Find where the given text appears and provide that cell's center as [X, Y] coordinate. 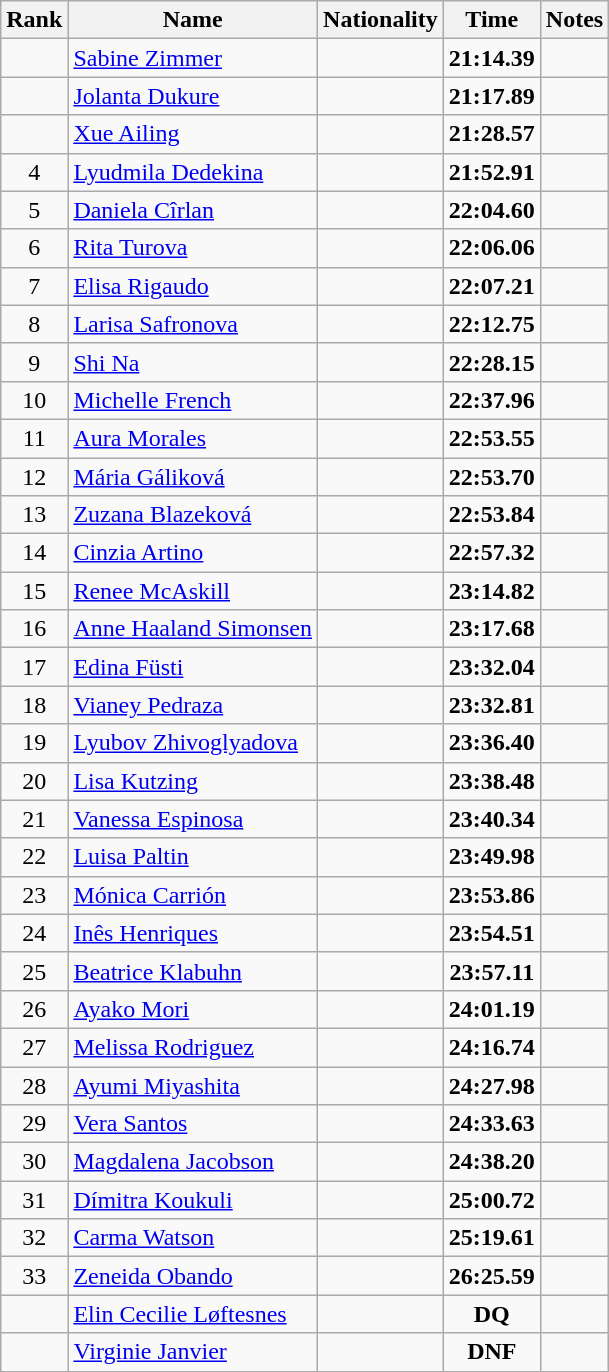
Lyubov Zhivoglyadova [193, 743]
17 [34, 667]
16 [34, 629]
20 [34, 781]
Mária Gáliková [193, 477]
25:00.72 [492, 1200]
24:38.20 [492, 1162]
Anne Haaland Simonsen [193, 629]
28 [34, 1085]
Rank [34, 20]
Inês Henriques [193, 933]
25:19.61 [492, 1238]
12 [34, 477]
23:17.68 [492, 629]
18 [34, 705]
Xue Ailing [193, 134]
Time [492, 20]
23:54.51 [492, 933]
22:57.32 [492, 553]
24:27.98 [492, 1085]
22:28.15 [492, 362]
24:16.74 [492, 1047]
23:32.04 [492, 667]
Vianey Pedraza [193, 705]
14 [34, 553]
Beatrice Klabuhn [193, 971]
25 [34, 971]
19 [34, 743]
Lisa Kutzing [193, 781]
Mónica Carrión [193, 895]
Magdalena Jacobson [193, 1162]
Melissa Rodriguez [193, 1047]
Shi Na [193, 362]
22:37.96 [492, 400]
Aura Morales [193, 438]
Larisa Safronova [193, 324]
Sabine Zimmer [193, 58]
29 [34, 1124]
Vanessa Espinosa [193, 819]
23:53.86 [492, 895]
33 [34, 1276]
Virginie Janvier [193, 1352]
DNF [492, 1352]
Edina Füsti [193, 667]
10 [34, 400]
6 [34, 248]
23:32.81 [492, 705]
DQ [492, 1314]
5 [34, 210]
22:06.06 [492, 248]
24:01.19 [492, 1009]
Zuzana Blazeková [193, 515]
Ayako Mori [193, 1009]
31 [34, 1200]
21:14.39 [492, 58]
Jolanta Dukure [193, 96]
23:49.98 [492, 857]
23:14.82 [492, 591]
26 [34, 1009]
26:25.59 [492, 1276]
22:53.55 [492, 438]
23:40.34 [492, 819]
23:36.40 [492, 743]
21:52.91 [492, 172]
Michelle French [193, 400]
Lyudmila Dedekina [193, 172]
27 [34, 1047]
23 [34, 895]
11 [34, 438]
22:12.75 [492, 324]
24 [34, 933]
23:57.11 [492, 971]
22:07.21 [492, 286]
Carma Watson [193, 1238]
7 [34, 286]
Ayumi Miyashita [193, 1085]
Vera Santos [193, 1124]
32 [34, 1238]
22:53.84 [492, 515]
Name [193, 20]
Nationality [381, 20]
Zeneida Obando [193, 1276]
Renee McAskill [193, 591]
22:53.70 [492, 477]
4 [34, 172]
Luisa Paltin [193, 857]
Elin Cecilie Løftesnes [193, 1314]
9 [34, 362]
21:28.57 [492, 134]
22 [34, 857]
23:38.48 [492, 781]
8 [34, 324]
Elisa Rigaudo [193, 286]
Cinzia Artino [193, 553]
Daniela Cîrlan [193, 210]
22:04.60 [492, 210]
30 [34, 1162]
13 [34, 515]
21:17.89 [492, 96]
21 [34, 819]
24:33.63 [492, 1124]
Rita Turova [193, 248]
Notes [574, 20]
Dímitra Koukuli [193, 1200]
15 [34, 591]
